Identify which cell holds the provided text, then report its (X, Y) central coordinate. 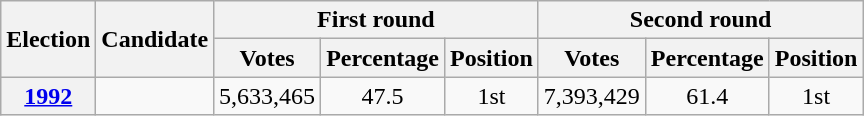
5,633,465 (268, 96)
61.4 (707, 96)
First round (376, 20)
7,393,429 (592, 96)
Candidate (155, 39)
47.5 (383, 96)
1992 (48, 96)
Second round (700, 20)
Election (48, 39)
